Identify which cell holds the provided text, then report its (X, Y) central coordinate. 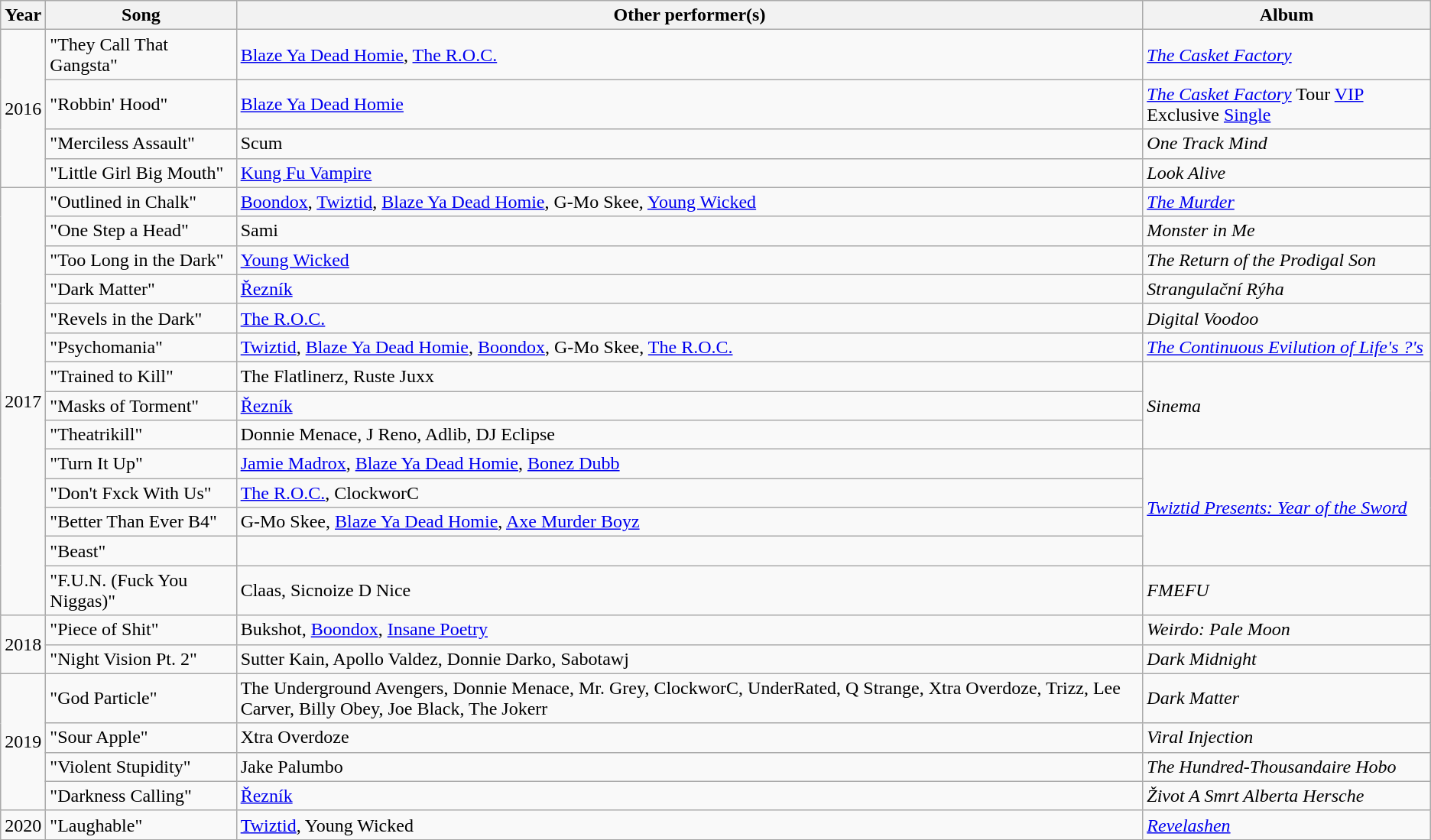
One Track Mind (1287, 144)
"They Call That Gangsta" (141, 55)
2017 (23, 401)
The Murder (1287, 202)
"Darkness Calling" (141, 796)
2018 (23, 644)
"Too Long in the Dark" (141, 260)
"Psychomania" (141, 347)
Bukshot, Boondox, Insane Poetry (690, 630)
"Robbin' Hood" (141, 104)
Kung Fu Vampire (690, 173)
Scum (690, 144)
Dark Matter (1287, 699)
"Night Vision Pt. 2" (141, 659)
Album (1287, 15)
"One Step a Head" (141, 231)
Twiztid, Blaze Ya Dead Homie, Boondox, G-Mo Skee, The R.O.C. (690, 347)
Viral Injection (1287, 738)
"Turn It Up" (141, 464)
"Revels in the Dark" (141, 318)
"Trained to Kill" (141, 376)
"Masks of Torment" (141, 406)
Sami (690, 231)
Digital Voodoo (1287, 318)
Song (141, 15)
Twiztid Presents: Year of the Sword (1287, 508)
"F.U.N. (Fuck You Niggas)" (141, 590)
Jake Palumbo (690, 767)
Twiztid, Young Wicked (690, 825)
"Violent Stupidity" (141, 767)
"Don't Fxck With Us" (141, 493)
The R.O.C. (690, 318)
"Better Than Ever B4" (141, 522)
Dark Midnight (1287, 659)
"Sour Apple" (141, 738)
Year (23, 15)
The Return of the Prodigal Son (1287, 260)
2019 (23, 741)
Young Wicked (690, 260)
"Beast" (141, 551)
Monster in Me (1287, 231)
"Theatrikill" (141, 435)
Život A Smrt Alberta Hersche (1287, 796)
Xtra Overdoze (690, 738)
"Laughable" (141, 825)
Sutter Kain, Apollo Valdez, Donnie Darko, Sabotawj (690, 659)
Claas, Sicnoize D Nice (690, 590)
The R.O.C., ClockworC (690, 493)
2016 (23, 109)
Jamie Madrox, Blaze Ya Dead Homie, Bonez Dubb (690, 464)
The Flatlinerz, Ruste Juxx (690, 376)
"Merciless Assault" (141, 144)
Strangulační Rýha (1287, 289)
The Hundred-Thousandaire Hobo (1287, 767)
Blaze Ya Dead Homie (690, 104)
2020 (23, 825)
Revelashen (1287, 825)
"Little Girl Big Mouth" (141, 173)
The Casket Factory Tour VIP Exclusive Single (1287, 104)
G-Mo Skee, Blaze Ya Dead Homie, Axe Murder Boyz (690, 522)
Blaze Ya Dead Homie, The R.O.C. (690, 55)
The Casket Factory (1287, 55)
Sinema (1287, 405)
The Continuous Evilution of Life's ?'s (1287, 347)
"God Particle" (141, 699)
Weirdo: Pale Moon (1287, 630)
"Dark Matter" (141, 289)
FMEFU (1287, 590)
Other performer(s) (690, 15)
"Outlined in Chalk" (141, 202)
Boondox, Twiztid, Blaze Ya Dead Homie, G-Mo Skee, Young Wicked (690, 202)
Look Alive (1287, 173)
"Piece of Shit" (141, 630)
Donnie Menace, J Reno, Adlib, DJ Eclipse (690, 435)
